Extract the [X, Y] coordinate from the center of the cell holding the provided text.  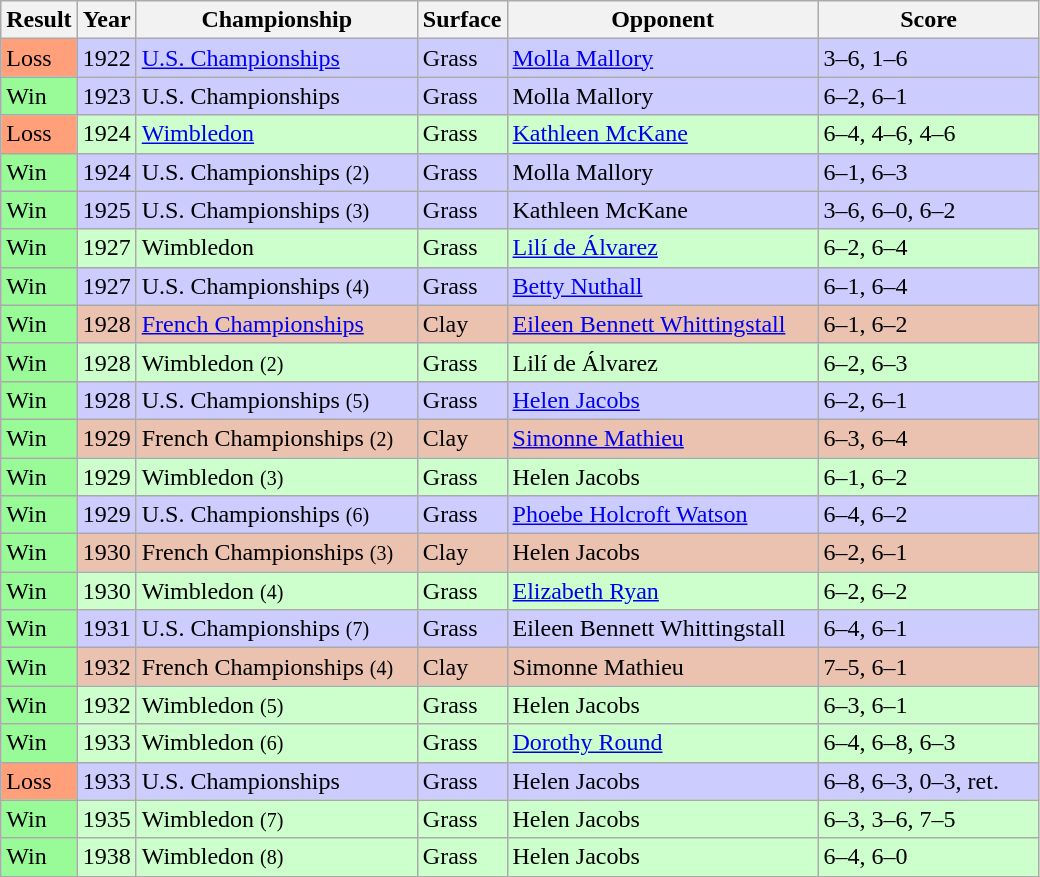
French Championships (3) [276, 553]
1923 [106, 96]
6–3, 3–6, 7–5 [928, 819]
1922 [106, 58]
6–4, 4–6, 4–6 [928, 134]
Wimbledon (4) [276, 591]
Opponent [662, 20]
Year [106, 20]
Score [928, 20]
6–1, 6–4 [928, 286]
1938 [106, 857]
U.S. Championships (4) [276, 286]
Surface [462, 20]
Wimbledon (5) [276, 705]
6–4, 6–1 [928, 629]
Wimbledon (2) [276, 362]
U.S. Championships (7) [276, 629]
Phoebe Holcroft Watson [662, 515]
6–2, 6–2 [928, 591]
Wimbledon (7) [276, 819]
U.S. Championships (3) [276, 210]
6–4, 6–8, 6–3 [928, 743]
French Championships (2) [276, 438]
Wimbledon (8) [276, 857]
1935 [106, 819]
Wimbledon (6) [276, 743]
Dorothy Round [662, 743]
Result [39, 20]
6–3, 6–1 [928, 705]
3–6, 6–0, 6–2 [928, 210]
6–4, 6–2 [928, 515]
Wimbledon (3) [276, 477]
6–3, 6–4 [928, 438]
6–2, 6–3 [928, 362]
Betty Nuthall [662, 286]
6–2, 6–4 [928, 248]
French Championships (4) [276, 667]
6–4, 6–0 [928, 857]
U.S. Championships (6) [276, 515]
French Championships [276, 324]
1931 [106, 629]
Championship [276, 20]
6–1, 6–3 [928, 172]
6–8, 6–3, 0–3, ret. [928, 781]
U.S. Championships (5) [276, 400]
7–5, 6–1 [928, 667]
Elizabeth Ryan [662, 591]
3–6, 1–6 [928, 58]
1925 [106, 210]
U.S. Championships (2) [276, 172]
